For the text-containing cell, return its midpoint in [X, Y] coordinate format. 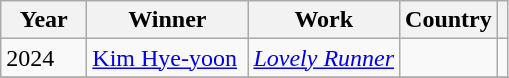
Winner [168, 20]
2024 [44, 58]
Kim Hye-yoon [168, 58]
Lovely Runner [324, 58]
Country [449, 20]
Work [324, 20]
Year [44, 20]
